Scan for the cell matching the given text and deliver its (x, y) coordinate at center. 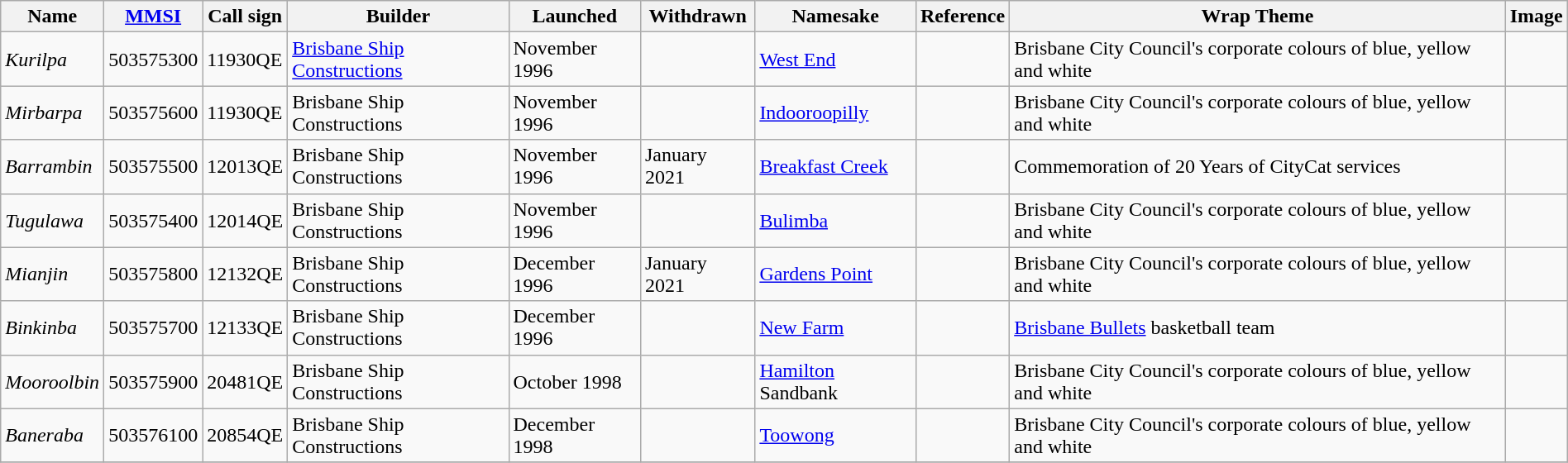
20481QE (245, 382)
Bulimba (835, 220)
503575600 (154, 112)
Gardens Point (835, 274)
December 1998 (574, 435)
12014QE (245, 220)
Withdrawn (697, 17)
Mooroolbin (53, 382)
Breakfast Creek (835, 167)
Call sign (245, 17)
Reference (963, 17)
Baneraba (53, 435)
12132QE (245, 274)
Barrambin (53, 167)
Launched (574, 17)
Image (1537, 17)
Mirbarpa (53, 112)
West End (835, 60)
Tugulawa (53, 220)
503575700 (154, 327)
Indooroopilly (835, 112)
Hamilton Sandbank (835, 382)
Wrap Theme (1257, 17)
Commemoration of 20 Years of CityCat services (1257, 167)
Namesake (835, 17)
Name (53, 17)
503576100 (154, 435)
503575400 (154, 220)
October 1998 (574, 382)
503575900 (154, 382)
New Farm (835, 327)
Brisbane Bullets basketball team (1257, 327)
Builder (399, 17)
Binkinba (53, 327)
Kurilpa (53, 60)
12013QE (245, 167)
Mianjin (53, 274)
503575500 (154, 167)
503575300 (154, 60)
Toowong (835, 435)
503575800 (154, 274)
12133QE (245, 327)
MMSI (154, 17)
20854QE (245, 435)
